Return the (x, y) coordinate for the center point of the cell that contains the specified text.  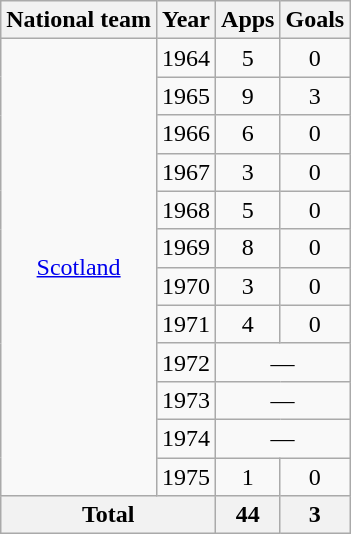
1965 (186, 96)
Total (108, 515)
44 (248, 515)
4 (248, 324)
1966 (186, 134)
1964 (186, 58)
6 (248, 134)
8 (248, 248)
1973 (186, 400)
1969 (186, 248)
9 (248, 96)
1974 (186, 438)
Apps (248, 20)
1970 (186, 286)
1972 (186, 362)
Year (186, 20)
1975 (186, 477)
National team (79, 20)
Scotland (79, 268)
Goals (315, 20)
1968 (186, 210)
1971 (186, 324)
1967 (186, 172)
1 (248, 477)
